Provide the [X, Y] coordinate of the cell's center where the given text is located.  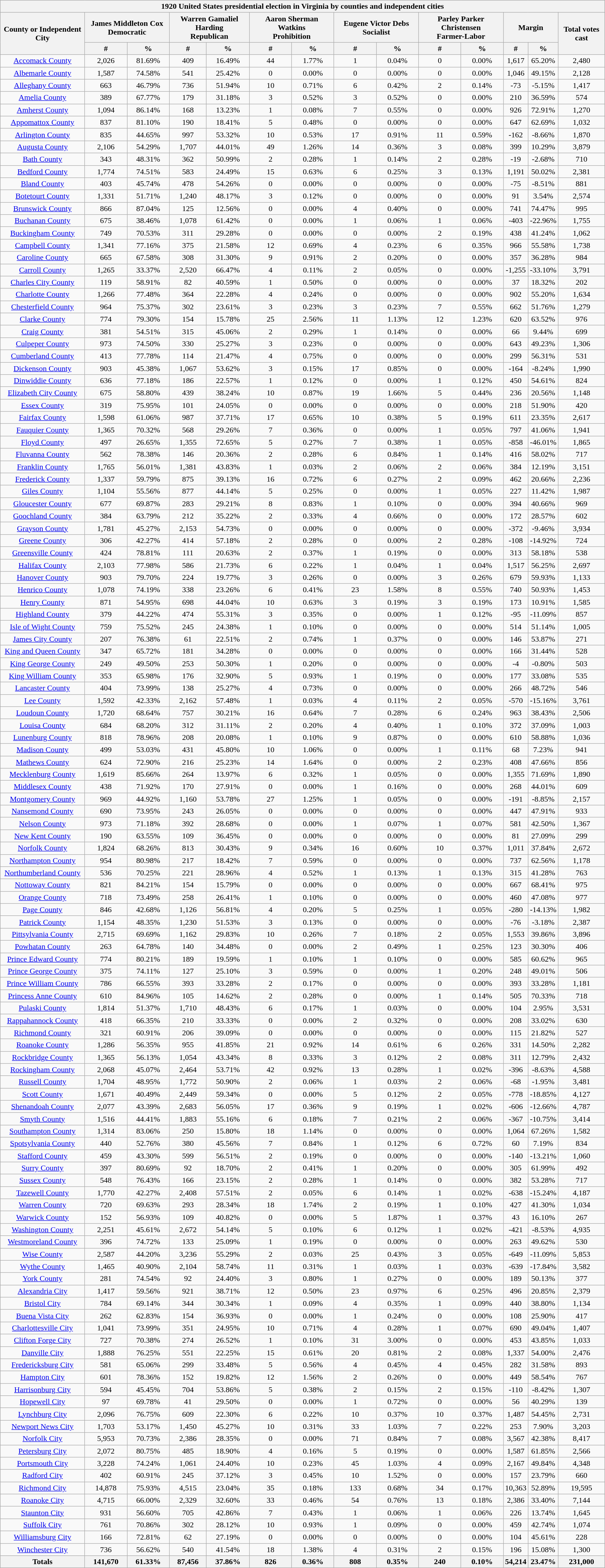
32.60% [228, 1500]
1,265 [106, 270]
-3.18% [543, 922]
King George County [43, 664]
Hanover County [43, 578]
74.19% [148, 590]
2,480 [581, 61]
78.81% [148, 553]
506 [581, 971]
1,707 [188, 147]
68.64% [148, 713]
42.74% [543, 1525]
1,104 [106, 491]
954 [106, 860]
60 [516, 1143]
-17.84% [543, 1266]
36.45% [228, 836]
Loudoun County [43, 713]
-8.63% [543, 1070]
42.50% [543, 824]
1.87% [398, 1217]
1,465 [106, 1266]
Roanoke City [43, 1500]
293 [188, 1205]
846 [106, 910]
Staunton City [43, 1512]
Nelson County [43, 824]
2,715 [106, 934]
50.02% [543, 172]
541 [188, 73]
-15.24% [543, 1193]
19 [355, 393]
83.06% [148, 1131]
3,896 [581, 934]
1,598 [106, 418]
50.90% [228, 1082]
837 [106, 122]
Highland County [43, 614]
37.84% [543, 848]
75.95% [148, 405]
Richmond County [43, 1033]
186 [188, 381]
125 [188, 208]
409 [188, 61]
824 [581, 381]
28.35% [228, 1439]
52.89% [543, 1488]
741 [516, 208]
74.72% [148, 1242]
1,765 [106, 467]
1,453 [581, 590]
24.05% [228, 405]
Greensville County [43, 553]
Fairfax County [43, 418]
4,348 [581, 1463]
Clifton Forge City [43, 1340]
52.76% [148, 1143]
70.86% [148, 1525]
Surry County [43, 1168]
3.54% [543, 196]
42.33% [148, 700]
29.83% [228, 934]
30.43% [228, 848]
140 [188, 946]
Page County [43, 910]
84.96% [148, 996]
1.23% [482, 319]
Lunenburg County [43, 737]
902 [516, 294]
86.14% [148, 110]
877 [188, 491]
364 [188, 294]
48.17% [228, 196]
Northampton County [43, 860]
77.16% [148, 245]
31.44% [543, 651]
248 [516, 971]
-68 [516, 1082]
264 [188, 774]
43.30% [148, 1156]
34.28% [228, 651]
Amelia County [43, 98]
1,300 [581, 1549]
1,890 [581, 774]
Princess Anne County [43, 996]
1,634 [581, 294]
797 [516, 430]
Newport News City [43, 1426]
1,181 [581, 984]
-162 [516, 134]
227 [516, 491]
1920 United States presidential election in Virginia by counties and independent cities [302, 6]
447 [516, 811]
4,588 [581, 1070]
Accomack County [43, 61]
Brunswick County [43, 208]
141,670 [106, 1562]
306 [106, 540]
420 [581, 405]
262 [106, 1316]
-280 [516, 910]
394 [516, 504]
Tazewell County [43, 1193]
63.79% [148, 516]
37 [516, 282]
74.11% [148, 971]
Russell County [43, 1082]
1,582 [581, 1131]
177 [516, 676]
1,270 [581, 110]
85.66% [148, 774]
173 [516, 602]
King and Queen County [43, 651]
665 [106, 258]
76.75% [148, 1414]
599 [188, 1156]
1,671 [106, 1094]
274 [188, 1340]
224 [188, 578]
871 [106, 602]
16.49% [228, 61]
4,127 [581, 1094]
207 [106, 639]
1,054 [188, 1057]
56.93% [148, 1217]
0.66% [398, 516]
1,870 [581, 134]
1,517 [516, 565]
3,203 [581, 1426]
1.14% [313, 1131]
0.21% [398, 1119]
2,476 [581, 1353]
1,774 [106, 172]
Bland County [43, 184]
Roanoke County [43, 1045]
282 [516, 1365]
70.38% [148, 1340]
Franklin County [43, 467]
2,449 [188, 1094]
76.25% [148, 1353]
Suffolk City [43, 1525]
1,814 [106, 1008]
55.58% [543, 245]
40.29% [543, 1402]
271 [581, 639]
0.65% [313, 418]
28.12% [228, 1525]
27.19% [228, 1537]
57.48% [228, 700]
1,888 [106, 1353]
881 [581, 184]
-649 [516, 1254]
61.06% [148, 418]
-9.46% [543, 528]
-110 [516, 1390]
157 [516, 1476]
-191 [516, 799]
13.74% [543, 1512]
2,026 [106, 61]
2,096 [106, 1414]
397 [106, 1168]
Wise County [43, 1254]
54.51% [148, 331]
56.13% [148, 1057]
54.73% [228, 528]
65.20% [543, 61]
20 [355, 1353]
1,307 [581, 1390]
39.13% [228, 479]
69.69% [148, 934]
1,306 [581, 344]
305 [516, 1168]
427 [516, 1205]
1,134 [581, 1303]
1,003 [581, 725]
Williamsburg City [43, 1537]
0.73% [313, 688]
-8.85% [543, 799]
662 [516, 307]
25.90% [543, 1316]
23.61% [228, 307]
70.33% [543, 996]
76.38% [148, 639]
44.14% [228, 491]
1.56% [313, 1377]
28.34% [228, 1205]
15.80% [228, 1131]
Powhatan County [43, 946]
351 [188, 1328]
74.58% [148, 73]
594 [106, 1390]
226 [516, 1512]
29.50% [228, 1402]
Aaron Sherman WatkinsProhibition [292, 27]
49 [271, 147]
54.45% [543, 1414]
1,770 [106, 1193]
56.25% [543, 565]
69.78% [148, 1402]
-75 [516, 184]
624 [106, 762]
2,128 [581, 73]
48.72% [543, 688]
505 [516, 996]
54.14% [228, 1230]
1,160 [188, 799]
48.31% [148, 159]
2,282 [581, 1045]
24.95% [228, 1328]
44 [271, 61]
51.76% [543, 307]
74.54% [148, 1279]
212 [188, 516]
Floyd County [43, 442]
1,824 [106, 848]
347 [106, 651]
54.26% [228, 184]
30.30% [543, 946]
1,619 [106, 774]
30.34% [228, 1303]
53.78% [228, 799]
23.26% [228, 590]
65.98% [148, 676]
66.35% [148, 1020]
18.41% [228, 122]
3,151 [581, 467]
55.29% [228, 1254]
562 [106, 454]
79.70% [148, 578]
417 [581, 1316]
965 [581, 959]
7,144 [581, 1500]
538 [581, 553]
-10.75% [543, 1119]
51.14% [543, 627]
1.06% [313, 750]
20.66% [543, 479]
40.49% [148, 1094]
2,104 [188, 1266]
2,617 [581, 418]
Caroline County [43, 258]
22.30% [228, 1414]
87.04% [148, 208]
2,506 [581, 713]
Hampton City [43, 1377]
-5.15% [543, 85]
-18.85% [543, 1094]
1,191 [516, 172]
41.06% [543, 430]
2,167 [516, 1463]
Patrick County [43, 922]
0.49% [398, 946]
-140 [516, 1156]
59.79% [148, 479]
221 [188, 873]
2,520 [188, 270]
-19 [516, 159]
281 [106, 1279]
-421 [516, 1230]
926 [516, 110]
43.83% [228, 467]
250 [188, 1131]
19.59% [228, 959]
51.53% [228, 922]
84.21% [148, 885]
403 [106, 184]
Petersburg City [43, 1451]
80.21% [148, 959]
231,000 [581, 1562]
2,072 [106, 1451]
1,987 [581, 491]
0.60% [398, 848]
Culpeper County [43, 344]
362 [188, 159]
49.84% [543, 1463]
65.06% [148, 1365]
450 [516, 381]
Carroll County [43, 270]
41.30% [543, 1205]
727 [106, 1340]
Greene County [43, 540]
377 [581, 1279]
528 [581, 651]
1,738 [581, 245]
240 [440, 1562]
Totals [43, 1562]
338 [188, 590]
23.15% [228, 1180]
67.77% [148, 98]
Charles City County [43, 282]
402 [106, 1476]
710 [581, 159]
330 [188, 344]
Buena Vista City [43, 1316]
32.90% [228, 676]
321 [106, 1033]
431 [188, 750]
620 [516, 319]
53.03% [148, 750]
Montgomery County [43, 799]
28.57% [543, 516]
31.58% [543, 1365]
813 [188, 848]
10.29% [543, 147]
586 [188, 565]
54,214 [516, 1562]
74.50% [148, 344]
202 [581, 282]
Wythe County [43, 1266]
821 [106, 885]
1.77% [313, 61]
0.42% [398, 85]
353 [106, 676]
21 [271, 1045]
705 [188, 1512]
602 [581, 516]
568 [188, 430]
2,153 [188, 528]
-1,255 [516, 270]
Prince Edward County [43, 959]
12.19% [543, 467]
49.01% [543, 971]
76.43% [148, 1180]
78.96% [148, 737]
22.57% [228, 381]
243 [188, 811]
34.48% [228, 946]
249 [106, 664]
963 [516, 713]
0.81% [398, 1353]
James City County [43, 639]
Warren Gamaliel HardingRepublican [209, 27]
389 [106, 98]
14,878 [106, 1488]
56.60% [148, 1512]
7.90% [543, 1426]
3,879 [581, 147]
3,791 [581, 270]
684 [106, 725]
826 [271, 1562]
667 [516, 885]
2,464 [188, 1070]
413 [106, 356]
1,487 [516, 1414]
2,068 [106, 1070]
Lancaster County [43, 688]
453 [516, 1340]
406 [581, 946]
0.97% [398, 1291]
Albemarle County [43, 73]
-22.96% [543, 221]
1,046 [516, 73]
660 [581, 1476]
Chesterfield County [43, 307]
-372 [516, 528]
26.41% [228, 897]
Smyth County [43, 1119]
478 [188, 184]
Nottoway County [43, 885]
Craig County [43, 331]
72.90% [148, 762]
80.98% [148, 860]
Margin [531, 27]
Gloucester County [43, 504]
Radford City [43, 1476]
372 [516, 725]
Giles County [43, 491]
-8.66% [543, 134]
27.91% [228, 787]
5,953 [106, 1439]
1,279 [581, 307]
35 [271, 1488]
Dickenson County [43, 368]
22.25% [228, 1353]
Hopewell City [43, 1402]
1,005 [581, 627]
3,761 [581, 700]
26.05% [228, 811]
48.95% [148, 1082]
808 [355, 1562]
44.20% [148, 1254]
1,240 [188, 196]
33.02% [543, 1020]
58.54% [543, 1377]
585 [516, 959]
38.46% [148, 221]
20.36% [228, 454]
759 [106, 627]
25.23% [228, 762]
64.78% [148, 946]
740 [516, 590]
82 [188, 282]
3,414 [581, 1119]
27 [271, 799]
63.52% [543, 319]
Total votes cast [581, 34]
1,772 [188, 1082]
80.69% [148, 1168]
36.59% [543, 98]
54.95% [148, 602]
404 [106, 688]
50.99% [228, 159]
53.87% [543, 639]
61.42% [228, 221]
574 [581, 98]
38.71% [228, 1291]
-1.95% [543, 1082]
20.08% [228, 737]
54 [355, 1500]
Frederick County [43, 479]
55.31% [228, 614]
1,133 [581, 578]
1,407 [581, 1328]
Southampton County [43, 1131]
977 [581, 897]
33.33% [228, 1020]
546 [581, 688]
30.21% [228, 713]
931 [106, 1512]
Rockbridge County [43, 1057]
Grayson County [43, 528]
630 [581, 1020]
3,582 [581, 1266]
53.71% [228, 1070]
123 [516, 946]
31.18% [228, 98]
1,032 [581, 122]
1,585 [581, 602]
1,094 [106, 110]
941 [581, 750]
Norfolk City [43, 1439]
1,553 [516, 934]
3,228 [106, 1463]
Middlesex County [43, 787]
40.82% [228, 1217]
Sussex County [43, 1180]
1,341 [106, 245]
56 [516, 1402]
127 [188, 971]
21.73% [228, 565]
23.47% [543, 1562]
720 [106, 1205]
27.09% [543, 836]
12.56% [228, 208]
Augusta County [43, 147]
258 [188, 897]
-367 [516, 1119]
995 [581, 208]
68.20% [148, 725]
77.78% [148, 356]
2,697 [581, 565]
460 [516, 897]
535 [581, 676]
503 [581, 664]
King William County [43, 676]
331 [516, 1045]
4,187 [581, 1193]
Henry County [43, 602]
2.56% [313, 319]
-73 [516, 85]
818 [106, 737]
Harrisonburg City [43, 1390]
1,755 [581, 221]
13.97% [228, 774]
-2.68% [543, 159]
73.95% [148, 811]
Prince George County [43, 971]
50.93% [543, 590]
2,566 [581, 1451]
0.34% [313, 848]
1.52% [398, 1476]
1,645 [581, 1512]
81 [516, 836]
-403 [516, 221]
217 [188, 860]
42.68% [148, 910]
0.75% [313, 356]
62.56% [543, 860]
Halifax County [43, 565]
53.17% [148, 1426]
36.93% [228, 1316]
49.15% [543, 73]
357 [516, 258]
77.98% [148, 565]
856 [581, 762]
857 [581, 614]
42.86% [228, 1512]
893 [581, 1365]
38.80% [543, 1303]
45.38% [148, 368]
37.12% [228, 1476]
1,033 [581, 1340]
1,331 [106, 196]
78.36% [148, 1377]
10,363 [516, 1488]
51.37% [148, 1008]
69.87% [148, 504]
1.38% [313, 1549]
Henrico County [43, 590]
987 [188, 418]
976 [581, 319]
647 [516, 122]
786 [106, 984]
784 [106, 1303]
2,077 [106, 1106]
Fauquier County [43, 430]
Amherst County [43, 110]
-33.10% [543, 270]
66.47% [228, 270]
2,103 [106, 565]
474 [188, 614]
97 [106, 1402]
-639 [516, 1266]
53.28% [543, 1180]
70.73% [148, 1439]
29.28% [228, 233]
18.42% [228, 860]
Pulaski County [43, 1008]
72.91% [543, 110]
704 [188, 1390]
3,236 [188, 1254]
14.62% [228, 996]
763 [581, 873]
-164 [516, 368]
1,982 [581, 910]
3,481 [581, 1082]
41.28% [543, 873]
677 [106, 504]
416 [516, 454]
866 [106, 208]
74.47% [543, 208]
22.28% [228, 294]
1.66% [398, 393]
Appomattox County [43, 122]
1,720 [106, 713]
172 [516, 516]
0.53% [313, 134]
58.91% [148, 282]
31.30% [228, 258]
1,148 [581, 393]
424 [106, 553]
49.62% [543, 1242]
933 [581, 811]
Buchanan County [43, 221]
Charlotte County [43, 294]
18.70% [228, 1168]
62.83% [148, 1316]
1,592 [106, 700]
Clarke County [43, 319]
91 [516, 196]
39.86% [543, 934]
108 [516, 1316]
44.92% [148, 799]
Bristol City [43, 1303]
499 [106, 750]
Alleghany County [43, 85]
492 [581, 1168]
1.58% [398, 590]
69.14% [148, 1303]
138 [188, 688]
41 [188, 1402]
-95 [516, 614]
1,865 [581, 442]
15.79% [228, 885]
Lee County [43, 700]
-12.66% [543, 1106]
Charlottesville City [43, 1328]
Bath County [43, 159]
4,515 [188, 1488]
1,286 [106, 1045]
56.35% [148, 1045]
1,883 [188, 1119]
2,731 [581, 1414]
70.32% [148, 430]
New Kent County [43, 836]
0.64% [313, 713]
1,704 [106, 1082]
699 [581, 331]
42.38% [543, 1439]
Warren County [43, 1205]
2,574 [581, 196]
34 [440, 1488]
0.85% [398, 368]
139 [581, 1402]
1,990 [581, 368]
312 [188, 725]
-606 [516, 1106]
0.56% [313, 1365]
179 [188, 98]
Danville City [43, 1353]
611 [516, 418]
0.48% [313, 122]
58.80% [148, 393]
Rappahannock County [43, 1020]
33.08% [543, 676]
28.96% [228, 873]
283 [188, 504]
69.63% [148, 1205]
50.30% [228, 664]
964 [106, 307]
13.23% [228, 110]
79.30% [148, 319]
0.46% [313, 1500]
Pittsylvania County [43, 934]
51.71% [148, 196]
1.13% [398, 319]
29.26% [228, 430]
33.40% [543, 1500]
47.08% [543, 897]
408 [516, 762]
0.74% [313, 639]
Winchester City [43, 1549]
308 [188, 258]
761 [106, 1525]
77.18% [148, 381]
19.82% [228, 1377]
40.66% [543, 504]
2,381 [581, 172]
68 [516, 750]
1,314 [106, 1131]
496 [516, 1291]
66.00% [148, 1500]
Madison County [43, 750]
56.05% [228, 1106]
54.29% [148, 147]
2,379 [581, 1291]
54.00% [543, 1353]
41.54% [228, 1549]
0.83% [313, 504]
10.91% [543, 602]
7.23% [543, 750]
Rockingham County [43, 1070]
Arlington County [43, 134]
36.28% [543, 258]
343 [106, 159]
21.82% [543, 1033]
48.35% [148, 922]
38.43% [543, 713]
66 [516, 331]
Fluvanna County [43, 454]
-638 [516, 1193]
22.51% [228, 639]
Mecklenburg County [43, 774]
698 [188, 602]
45 [355, 1463]
3,934 [581, 528]
1,064 [516, 1131]
-0.80% [543, 664]
767 [581, 1377]
-4 [516, 664]
29.21% [228, 504]
43 [516, 1217]
72.81% [148, 1537]
54.61% [543, 381]
58.88% [543, 737]
42 [271, 1070]
-76 [516, 922]
3,531 [581, 1008]
70.53% [148, 233]
77.48% [148, 294]
58.18% [543, 553]
45.80% [228, 750]
81.10% [148, 122]
63.55% [148, 836]
-13.21% [543, 1156]
181 [188, 651]
105 [188, 996]
Isle of Wight County [43, 627]
60.62% [543, 959]
Essex County [43, 405]
2,106 [106, 147]
21.58% [228, 245]
53.32% [228, 134]
-108 [516, 540]
399 [516, 147]
2,387 [581, 922]
49.50% [148, 664]
20.56% [543, 393]
44.04% [228, 602]
1,178 [581, 860]
101 [188, 405]
75.52% [148, 627]
1,061 [188, 1463]
Alexandria City [43, 1291]
56.01% [148, 467]
2,157 [581, 799]
31.11% [228, 725]
1.74% [313, 1205]
25.10% [228, 971]
7.19% [543, 1143]
14.50% [543, 1045]
20.85% [543, 1291]
45.07% [148, 1070]
51.94% [228, 85]
1,036 [581, 737]
71.69% [543, 774]
679 [516, 578]
39.09% [228, 1033]
County or Independent City [43, 34]
71.92% [148, 787]
462 [516, 479]
57.51% [228, 1193]
62 [188, 1537]
1,703 [106, 1426]
749 [106, 233]
43.34% [228, 1057]
2,329 [188, 1500]
48.43% [228, 1008]
Bedford County [43, 172]
115 [516, 1033]
Northumberland County [43, 873]
74.51% [148, 172]
68.41% [543, 885]
78.38% [148, 454]
381 [106, 331]
Mathews County [43, 762]
835 [106, 134]
Goochland County [43, 516]
0.80% [313, 1279]
0.29% [313, 331]
65.72% [148, 651]
47.91% [543, 811]
236 [516, 393]
21.47% [228, 356]
-778 [516, 1094]
636 [106, 381]
67.58% [148, 258]
313 [516, 553]
319 [106, 405]
19.77% [228, 578]
-396 [516, 1070]
1,617 [516, 61]
966 [516, 245]
York County [43, 1279]
Botetourt County [43, 196]
1.26% [313, 147]
45.74% [148, 184]
61.33% [148, 1562]
1.25% [313, 799]
-15.16% [543, 700]
1,154 [106, 922]
1,941 [581, 430]
-14.13% [543, 910]
0.68% [398, 1488]
74.24% [148, 1463]
55.56% [148, 491]
56.81% [228, 910]
45.56% [228, 1143]
176 [188, 676]
33.37% [148, 270]
1,074 [581, 1525]
37.71% [228, 418]
James Middleton Cox Democratic [127, 27]
Campbell County [43, 245]
15.78% [228, 319]
53.86% [228, 1390]
70.25% [148, 873]
1,516 [106, 1119]
26.52% [228, 1340]
61 [188, 639]
40.90% [148, 1266]
87,456 [188, 1562]
2,432 [581, 1057]
485 [188, 1451]
955 [188, 1045]
46.79% [148, 85]
41.85% [228, 1045]
834 [581, 1143]
0.44% [482, 393]
111 [188, 553]
757 [188, 713]
531 [581, 356]
58.02% [543, 454]
44.65% [148, 134]
Norfolk County [43, 848]
58.74% [228, 1266]
Stafford County [43, 1156]
49.04% [543, 1328]
527 [581, 1033]
26.65% [148, 442]
-14.92% [543, 540]
737 [516, 860]
2.95% [543, 1008]
170 [188, 787]
51.90% [543, 405]
1,162 [188, 934]
33.48% [228, 1365]
396 [106, 1242]
344 [188, 1303]
2,683 [188, 1106]
1,230 [188, 922]
23.79% [543, 1476]
382 [516, 1180]
24.49% [228, 172]
Louisa County [43, 725]
67.26% [543, 1131]
71 [355, 1439]
1,067 [188, 368]
45.06% [228, 331]
601 [106, 1377]
Scott County [43, 1094]
72.65% [228, 442]
216 [188, 762]
Eugene Victor DebsSocialist [376, 27]
15.08% [543, 1549]
44.41% [148, 1119]
2,587 [106, 1254]
Washington County [43, 1230]
1,041 [106, 1328]
536 [106, 873]
59.93% [543, 578]
-8.53% [543, 1230]
Fredericksburg City [43, 1365]
56.62% [148, 1549]
380 [188, 1143]
59.34% [228, 1094]
-858 [516, 442]
724 [581, 540]
2,251 [106, 1230]
Shenandoah County [43, 1106]
497 [106, 442]
23.35% [543, 418]
24.38% [228, 627]
37.86% [228, 1562]
57.18% [228, 540]
1,034 [581, 1205]
548 [106, 1180]
8,417 [581, 1439]
-8.51% [543, 184]
61.99% [543, 1168]
31 [355, 1340]
0.76% [398, 1500]
68.26% [148, 848]
540 [188, 1549]
16.10% [543, 1217]
2,162 [188, 700]
23.04% [228, 1488]
1,126 [188, 910]
Portsmouth City [43, 1463]
4,715 [106, 1500]
643 [516, 344]
11.42% [543, 491]
-8.24% [543, 368]
414 [188, 540]
1,062 [581, 233]
55.16% [228, 1119]
50.13% [543, 1279]
267 [581, 1217]
984 [581, 258]
206 [188, 1033]
35.22% [228, 516]
975 [581, 885]
12.79% [543, 1057]
1,710 [188, 1008]
1,060 [581, 1156]
Cumberland County [43, 356]
997 [188, 134]
Parley Parker ChristensenFarmer-Labor [461, 27]
73.49% [148, 897]
4,935 [581, 1230]
28.68% [228, 824]
2,408 [188, 1193]
551 [188, 1353]
379 [106, 614]
62.69% [543, 122]
Dinwiddie County [43, 381]
1.64% [313, 762]
3.00% [398, 1340]
439 [188, 393]
9.44% [543, 331]
663 [106, 85]
Warwick County [43, 1217]
41.24% [543, 233]
81.69% [148, 61]
Prince William County [43, 984]
59.56% [148, 1291]
1,381 [188, 467]
0.69% [313, 245]
25.09% [228, 1242]
61.85% [543, 1451]
392 [188, 824]
44.22% [148, 614]
168 [188, 110]
196 [516, 1549]
19,595 [581, 1488]
266 [516, 688]
Elizabeth City County [43, 393]
1,266 [106, 294]
1,367 [581, 824]
-46.01% [543, 442]
418 [106, 1020]
55.20% [543, 294]
Lynchburg City [43, 1414]
1,011 [516, 848]
4,787 [581, 1106]
3,567 [516, 1439]
49.23% [543, 344]
18.90% [228, 1451]
80.75% [148, 1451]
875 [188, 479]
66.55% [148, 984]
40.59% [228, 282]
71.18% [148, 824]
119 [106, 282]
Spotsylvania County [43, 1143]
75.93% [148, 1488]
Buckingham County [43, 233]
18.32% [543, 282]
-570 [516, 700]
20.63% [228, 553]
114 [188, 356]
56.31% [543, 356]
75.37% [148, 307]
Nansemond County [43, 811]
-8.42% [543, 1390]
43.85% [543, 1340]
218 [516, 405]
Westmoreland County [43, 1242]
56.51% [228, 1156]
921 [188, 1291]
530 [581, 1242]
449 [516, 1377]
1,450 [188, 1426]
43.39% [148, 1106]
45.45% [148, 1390]
53.62% [228, 368]
38.24% [228, 393]
268 [516, 787]
37.09% [543, 725]
1,781 [106, 528]
5,853 [581, 1254]
47.66% [543, 762]
Orange County [43, 897]
228 [581, 1537]
Richmond City [43, 1488]
514 [516, 627]
25.42% [228, 73]
2,236 [581, 479]
583 [188, 172]
